From the cell containing the given text, extract its center point as [X, Y] coordinate. 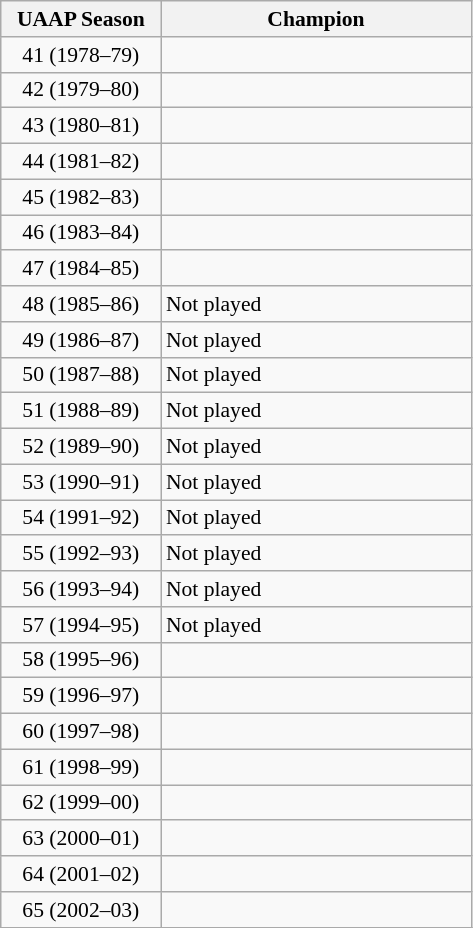
61 (1998–99) [81, 767]
55 (1992–93) [81, 554]
59 (1996–97) [81, 696]
Champion [316, 19]
58 (1995–96) [81, 660]
43 (1980–81) [81, 126]
44 (1981–82) [81, 162]
56 (1993–94) [81, 589]
65 (2002–03) [81, 910]
UAAP Season [81, 19]
64 (2001–02) [81, 874]
45 (1982–83) [81, 197]
41 (1978–79) [81, 55]
47 (1984–85) [81, 269]
49 (1986–87) [81, 340]
42 (1979–80) [81, 90]
50 (1987–88) [81, 375]
63 (2000–01) [81, 839]
60 (1997–98) [81, 732]
62 (1999–00) [81, 803]
57 (1994–95) [81, 625]
52 (1989–90) [81, 447]
54 (1991–92) [81, 518]
46 (1983–84) [81, 233]
51 (1988–89) [81, 411]
53 (1990–91) [81, 482]
48 (1985–86) [81, 304]
